Determine the [X, Y] coordinate at the center of the cell enclosing the given text.  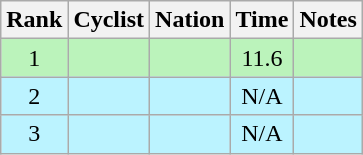
1 [34, 58]
Notes [328, 20]
Rank [34, 20]
3 [34, 134]
Cyclist [109, 20]
11.6 [262, 58]
2 [34, 96]
Nation [190, 20]
Time [262, 20]
